Identify which cell holds the provided text, then report its [x, y] central coordinate. 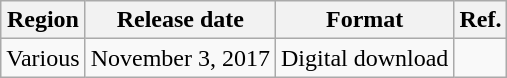
Format [365, 20]
Ref. [480, 20]
Release date [180, 20]
November 3, 2017 [180, 58]
Region [43, 20]
Digital download [365, 58]
Various [43, 58]
